Locate the cell with the specified text and output its (x, y) center coordinate. 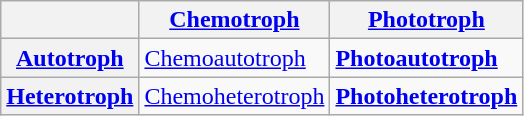
Phototroph (426, 20)
Chemoautotroph (234, 58)
Heterotroph (70, 96)
Photoautotroph (426, 58)
Chemotroph (234, 20)
Chemoheterotroph (234, 96)
Photoheterotroph (426, 96)
Autotroph (70, 58)
